Find where the given text appears and provide that cell's center as [x, y] coordinate. 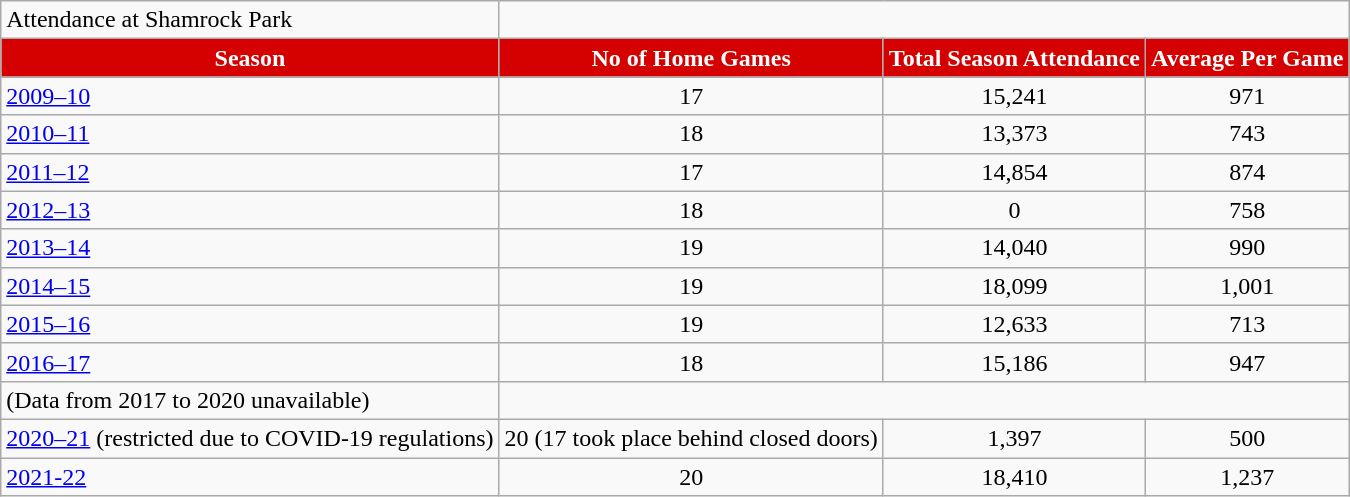
Average Per Game [1248, 58]
713 [1248, 324]
Season [250, 58]
971 [1248, 96]
2010–11 [250, 134]
No of Home Games [691, 58]
14,854 [1014, 172]
743 [1248, 134]
18,099 [1014, 286]
13,373 [1014, 134]
Total Season Attendance [1014, 58]
14,040 [1014, 248]
2012–13 [250, 210]
2016–17 [250, 362]
874 [1248, 172]
18,410 [1014, 477]
1,237 [1248, 477]
(Data from 2017 to 2020 unavailable) [250, 400]
2015–16 [250, 324]
947 [1248, 362]
2014–15 [250, 286]
15,241 [1014, 96]
500 [1248, 438]
20 [691, 477]
1,001 [1248, 286]
0 [1014, 210]
Attendance at Shamrock Park [250, 20]
12,633 [1014, 324]
1,397 [1014, 438]
2013–14 [250, 248]
2011–12 [250, 172]
2009–10 [250, 96]
20 (17 took place behind closed doors) [691, 438]
15,186 [1014, 362]
990 [1248, 248]
758 [1248, 210]
2021-22 [250, 477]
2020–21 (restricted due to COVID-19 regulations) [250, 438]
